Search for the cell housing the specified text and yield its [x, y] center coordinate. 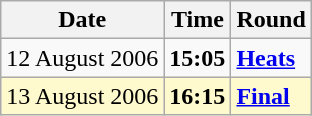
Date [82, 20]
Round [271, 20]
12 August 2006 [82, 58]
15:05 [198, 58]
Time [198, 20]
16:15 [198, 96]
13 August 2006 [82, 96]
Heats [271, 58]
Final [271, 96]
